Identify which cell holds the provided text, then report its (X, Y) central coordinate. 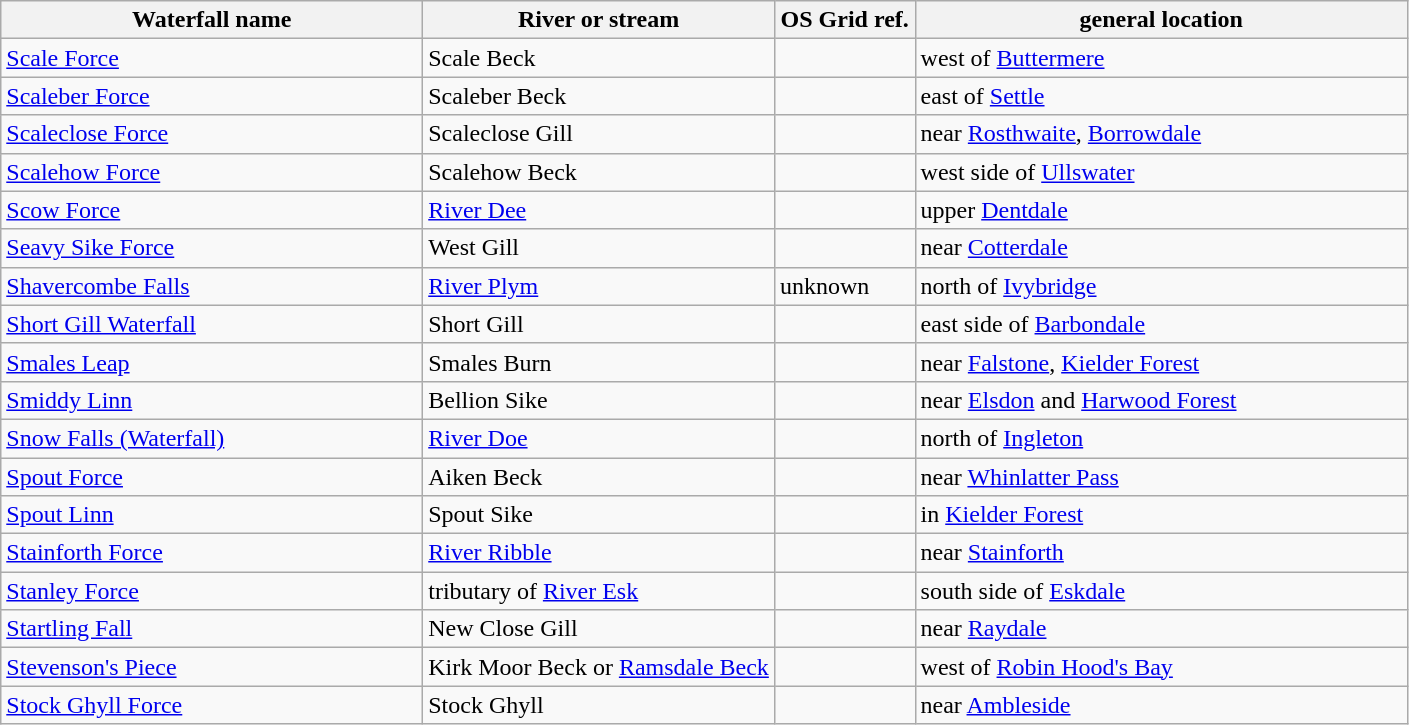
Spout Force (212, 477)
upper Dentdale (1161, 210)
west of Robin Hood's Bay (1161, 667)
Short Gill Waterfall (212, 324)
near Stainforth (1161, 553)
River Doe (599, 438)
West Gill (599, 248)
Scaleber Force (212, 96)
Stainforth Force (212, 553)
Scaleber Beck (599, 96)
River Ribble (599, 553)
near Cotterdale (1161, 248)
south side of Eskdale (1161, 591)
River or stream (599, 20)
in Kielder Forest (1161, 515)
River Dee (599, 210)
east side of Barbondale (1161, 324)
east of Settle (1161, 96)
near Elsdon and Harwood Forest (1161, 400)
Spout Sike (599, 515)
west side of Ullswater (1161, 172)
unknown (844, 286)
Snow Falls (Waterfall) (212, 438)
Stanley Force (212, 591)
Aiken Beck (599, 477)
Smales Leap (212, 362)
Scalehow Beck (599, 172)
Scale Force (212, 58)
tributary of River Esk (599, 591)
Smiddy Linn (212, 400)
Waterfall name (212, 20)
north of Ingleton (1161, 438)
Shavercombe Falls (212, 286)
Startling Fall (212, 629)
Scaleclose Force (212, 134)
near Raydale (1161, 629)
Kirk Moor Beck or Ramsdale Beck (599, 667)
Stock Ghyll (599, 705)
near Rosthwaite, Borrowdale (1161, 134)
Scalehow Force (212, 172)
River Plym (599, 286)
New Close Gill (599, 629)
Scow Force (212, 210)
Short Gill (599, 324)
near Falstone, Kielder Forest (1161, 362)
Spout Linn (212, 515)
Scaleclose Gill (599, 134)
Stock Ghyll Force (212, 705)
Bellion Sike (599, 400)
west of Buttermere (1161, 58)
near Ambleside (1161, 705)
north of Ivybridge (1161, 286)
Stevenson's Piece (212, 667)
Smales Burn (599, 362)
Seavy Sike Force (212, 248)
OS Grid ref. (844, 20)
general location (1161, 20)
Scale Beck (599, 58)
near Whinlatter Pass (1161, 477)
